Find where the given text appears and provide that cell's center as (x, y) coordinate. 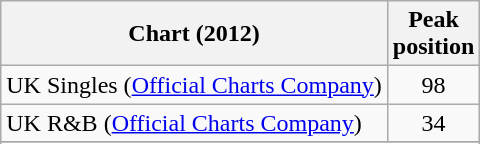
34 (433, 123)
98 (433, 85)
Peakposition (433, 34)
UK Singles (Official Charts Company) (194, 85)
UK R&B (Official Charts Company) (194, 123)
Chart (2012) (194, 34)
